Find where the given text appears and provide that cell's center as [X, Y] coordinate. 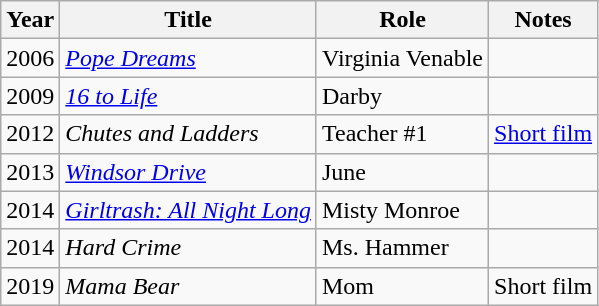
2012 [30, 134]
Mom [402, 286]
June [402, 172]
16 to Life [188, 96]
2019 [30, 286]
Role [402, 20]
2013 [30, 172]
Virginia Venable [402, 58]
Windsor Drive [188, 172]
Notes [544, 20]
Misty Monroe [402, 210]
Year [30, 20]
Pope Dreams [188, 58]
Darby [402, 96]
Teacher #1 [402, 134]
Chutes and Ladders [188, 134]
Hard Crime [188, 248]
Mama Bear [188, 286]
2006 [30, 58]
2009 [30, 96]
Title [188, 20]
Ms. Hammer [402, 248]
Girltrash: All Night Long [188, 210]
